Determine the [X, Y] coordinate at the center of the cell enclosing the given text.  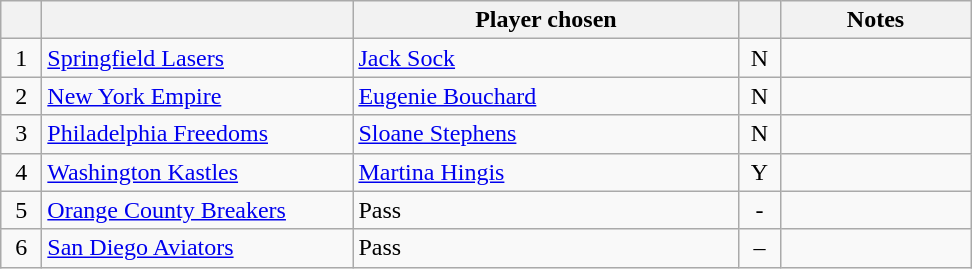
Orange County Breakers [198, 210]
1 [22, 58]
3 [22, 134]
Martina Hingis [546, 172]
New York Empire [198, 96]
Springfield Lasers [198, 58]
5 [22, 210]
Notes [876, 20]
Eugenie Bouchard [546, 96]
6 [22, 248]
2 [22, 96]
Y [760, 172]
Philadelphia Freedoms [198, 134]
Jack Sock [546, 58]
Sloane Stephens [546, 134]
San Diego Aviators [198, 248]
Washington Kastles [198, 172]
– [760, 248]
- [760, 210]
4 [22, 172]
Player chosen [546, 20]
